Extract the [x, y] coordinate from the center of the cell holding the provided text.  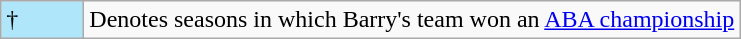
Denotes seasons in which Barry's team won an ABA championship [412, 20]
† [42, 20]
